From the cell containing the given text, extract its center point as (x, y) coordinate. 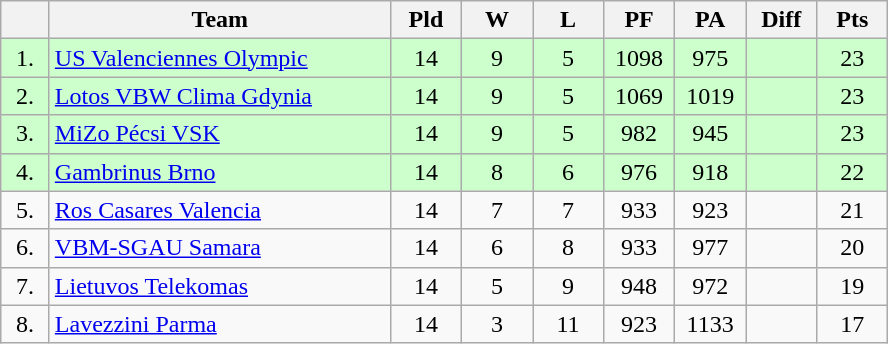
1133 (710, 324)
Team (220, 20)
1069 (640, 96)
945 (710, 134)
VBM-SGAU Samara (220, 248)
948 (640, 286)
3 (496, 324)
PF (640, 20)
5. (26, 210)
17 (852, 324)
Gambrinus Brno (220, 172)
L (568, 20)
2. (26, 96)
21 (852, 210)
6. (26, 248)
1098 (640, 58)
982 (640, 134)
3. (26, 134)
8. (26, 324)
972 (710, 286)
7. (26, 286)
977 (710, 248)
20 (852, 248)
Diff (782, 20)
PA (710, 20)
1. (26, 58)
976 (640, 172)
Lietuvos Telekomas (220, 286)
11 (568, 324)
Lavezzini Parma (220, 324)
W (496, 20)
Lotos VBW Clima Gdynia (220, 96)
Pld (426, 20)
Ros Casares Valencia (220, 210)
MiZo Pécsi VSK (220, 134)
US Valenciennes Olympic (220, 58)
4. (26, 172)
19 (852, 286)
22 (852, 172)
975 (710, 58)
Pts (852, 20)
918 (710, 172)
1019 (710, 96)
